Find where the given text appears and provide that cell's center as (x, y) coordinate. 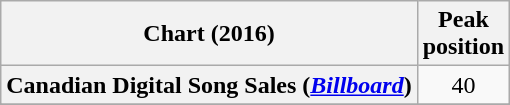
Canadian Digital Song Sales (Billboard) (209, 85)
40 (463, 85)
Chart (2016) (209, 34)
Peakposition (463, 34)
